Output the [x, y] coordinate of the center of the cell containing the given text.  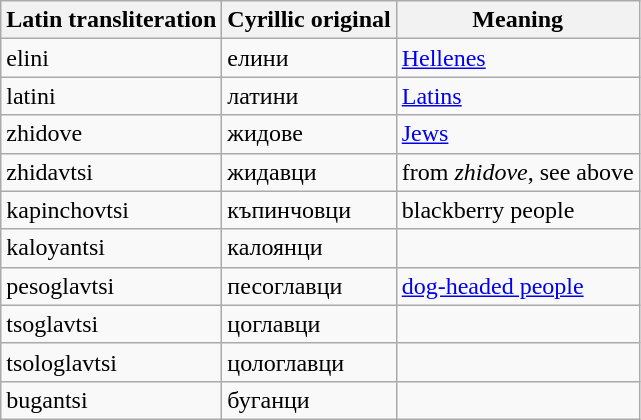
латини [309, 96]
калоянци [309, 248]
kaloyantsi [112, 248]
from zhidove, see above [518, 172]
zhidove [112, 134]
Cyrillic original [309, 20]
къпинчовци [309, 210]
zhidavtsi [112, 172]
Latins [518, 96]
елини [309, 58]
latini [112, 96]
tsologlavtsi [112, 362]
Jews [518, 134]
elini [112, 58]
Hellenes [518, 58]
tsoglavtsi [112, 324]
bugantsi [112, 400]
kapinchovtsi [112, 210]
blackberry people [518, 210]
pesoglavtsi [112, 286]
жидавци [309, 172]
буганци [309, 400]
жидове [309, 134]
dog-headed people [518, 286]
Meaning [518, 20]
цоглавци [309, 324]
песоглавци [309, 286]
цологлавци [309, 362]
Latin transliteration [112, 20]
